Detect which cell encompasses the target text, then output its [x, y] center coordinate. 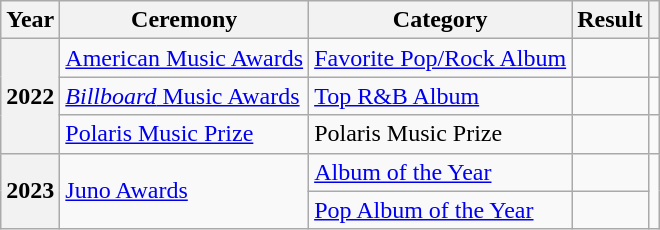
Top R&B Album [440, 96]
Ceremony [184, 20]
American Music Awards [184, 58]
Album of the Year [440, 172]
Billboard Music Awards [184, 96]
2023 [30, 191]
Favorite Pop/Rock Album [440, 58]
Category [440, 20]
Result [610, 20]
Juno Awards [184, 191]
2022 [30, 96]
Pop Album of the Year [440, 210]
Year [30, 20]
